Search for the cell housing the specified text and yield its [X, Y] center coordinate. 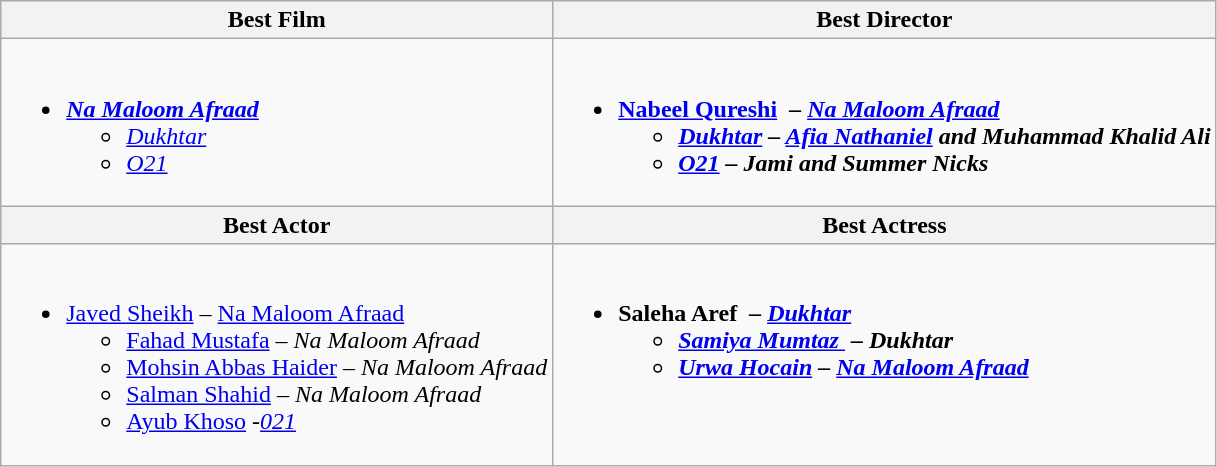
Best Actress [884, 225]
Best Actor [277, 225]
Best Director [884, 20]
Nabeel Qureshi – Na Maloom AfraadDukhtar – Afia Nathaniel and Muhammad Khalid AliO21 – Jami and Summer Nicks [884, 122]
Best Film [277, 20]
Javed Sheikh – Na Maloom AfraadFahad Mustafa – Na Maloom AfraadMohsin Abbas Haider – Na Maloom AfraadSalman Shahid – Na Maloom AfraadAyub Khoso -021 [277, 354]
Saleha Aref – DukhtarSamiya Mumtaz – DukhtarUrwa Hocain – Na Maloom Afraad [884, 354]
Na Maloom AfraadDukhtarO21 [277, 122]
